Capture the cell that displays the provided text and extract its (X, Y) central coordinate. 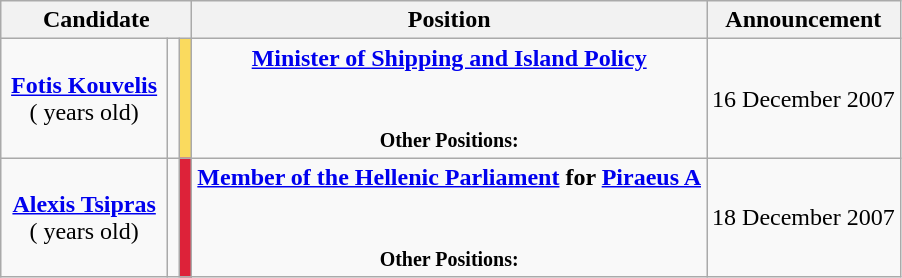
18 December 2007 (804, 218)
Alexis Tsipras( years old) (84, 218)
Announcement (804, 20)
Minister of Shipping and Island PolicyOther Positions: (450, 98)
Fotis Kouvelis( years old) (84, 98)
Candidate (96, 20)
16 December 2007 (804, 98)
Member of the Hellenic Parliament for Piraeus A Other Positions: (450, 218)
Position (450, 20)
